Detect which cell encompasses the target text, then output its (x, y) center coordinate. 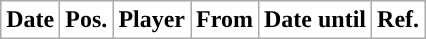
Date (30, 20)
Player (152, 20)
Date until (314, 20)
Pos. (86, 20)
From (225, 20)
Ref. (398, 20)
